Scan for the cell matching the given text and deliver its (x, y) coordinate at center. 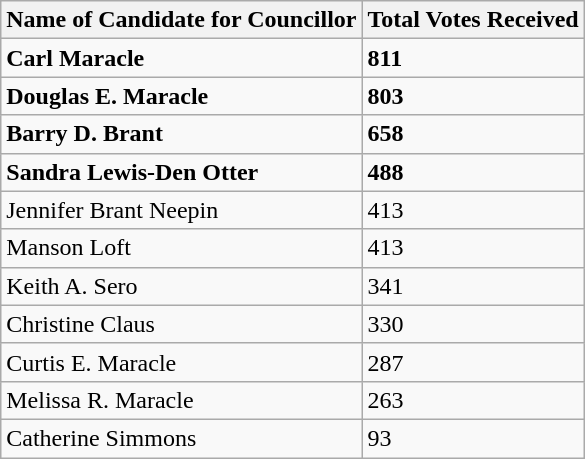
Total Votes Received (473, 20)
Douglas E. Maracle (182, 96)
287 (473, 362)
Sandra Lewis-Den Otter (182, 172)
263 (473, 400)
Melissa R. Maracle (182, 400)
488 (473, 172)
811 (473, 58)
Barry D. Brant (182, 134)
341 (473, 286)
Manson Loft (182, 248)
Catherine Simmons (182, 438)
Curtis E. Maracle (182, 362)
Keith A. Sero (182, 286)
Carl Maracle (182, 58)
803 (473, 96)
Jennifer Brant Neepin (182, 210)
93 (473, 438)
Name of Candidate for Councillor (182, 20)
330 (473, 324)
658 (473, 134)
Christine Claus (182, 324)
